Capture the cell that displays the provided text and extract its (X, Y) central coordinate. 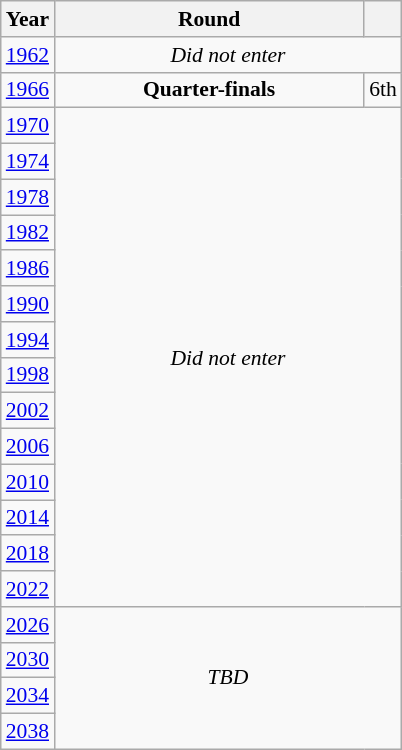
2038 (28, 732)
1970 (28, 126)
2018 (28, 554)
1966 (28, 90)
2026 (28, 625)
Round (209, 19)
2022 (28, 589)
2006 (28, 447)
1994 (28, 340)
1986 (28, 269)
1990 (28, 304)
2030 (28, 660)
1978 (28, 197)
TBD (228, 678)
1974 (28, 162)
2014 (28, 518)
1982 (28, 233)
2002 (28, 411)
2010 (28, 482)
Year (28, 19)
1962 (28, 55)
1998 (28, 375)
Quarter-finals (209, 90)
2034 (28, 696)
6th (383, 90)
